Find where the given text appears and provide that cell's center as (X, Y) coordinate. 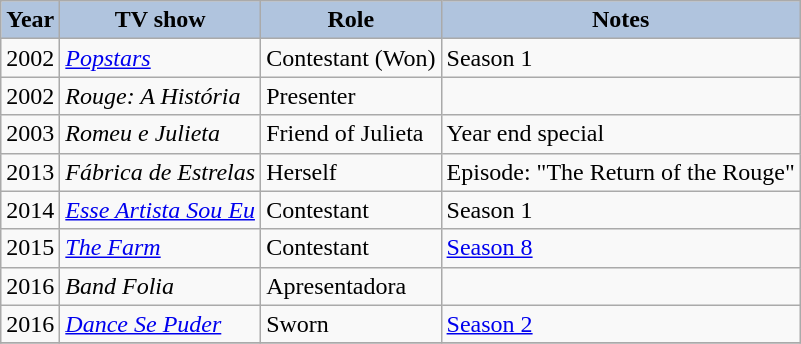
TV show (160, 20)
Popstars (160, 58)
Season 2 (620, 324)
Dance Se Puder (160, 324)
Presenter (351, 96)
Rouge: A História (160, 96)
Fábrica de Estrelas (160, 172)
2003 (30, 134)
Apresentadora (351, 286)
Notes (620, 20)
Role (351, 20)
Contestant (Won) (351, 58)
2015 (30, 248)
Season 8 (620, 248)
Sworn (351, 324)
Herself (351, 172)
The Farm (160, 248)
2013 (30, 172)
Band Folia (160, 286)
Year end special (620, 134)
Episode: "The Return of the Rouge" (620, 172)
Esse Artista Sou Eu (160, 210)
Romeu e Julieta (160, 134)
Friend of Julieta (351, 134)
Year (30, 20)
2014 (30, 210)
